Return (X, Y) of the center of cell containing provided text 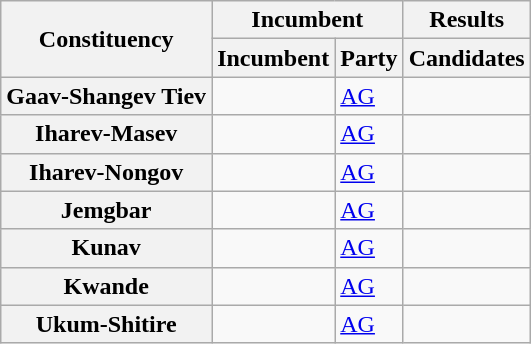
Ukum-Shitire (106, 324)
Kunav (106, 248)
Results (466, 20)
Kwande (106, 286)
Constituency (106, 39)
Party (369, 58)
Candidates (466, 58)
Iharev-Nongov (106, 172)
Jemgbar (106, 210)
Iharev-Masev (106, 134)
Gaav-Shangev Tiev (106, 96)
